Detect which cell encompasses the target text, then output its [x, y] center coordinate. 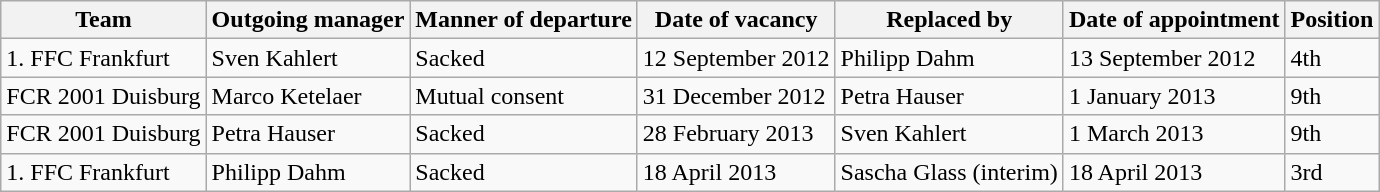
13 September 2012 [1174, 58]
3rd [1332, 172]
Position [1332, 20]
Mutual consent [524, 96]
Date of vacancy [736, 20]
Team [104, 20]
31 December 2012 [736, 96]
Outgoing manager [308, 20]
Replaced by [949, 20]
28 February 2013 [736, 134]
1 January 2013 [1174, 96]
1 March 2013 [1174, 134]
12 September 2012 [736, 58]
Sascha Glass (interim) [949, 172]
Date of appointment [1174, 20]
4th [1332, 58]
Marco Ketelaer [308, 96]
Manner of departure [524, 20]
